Pinpoint the cell where the given text exists, returning its (X, Y) midpoint coordinate. 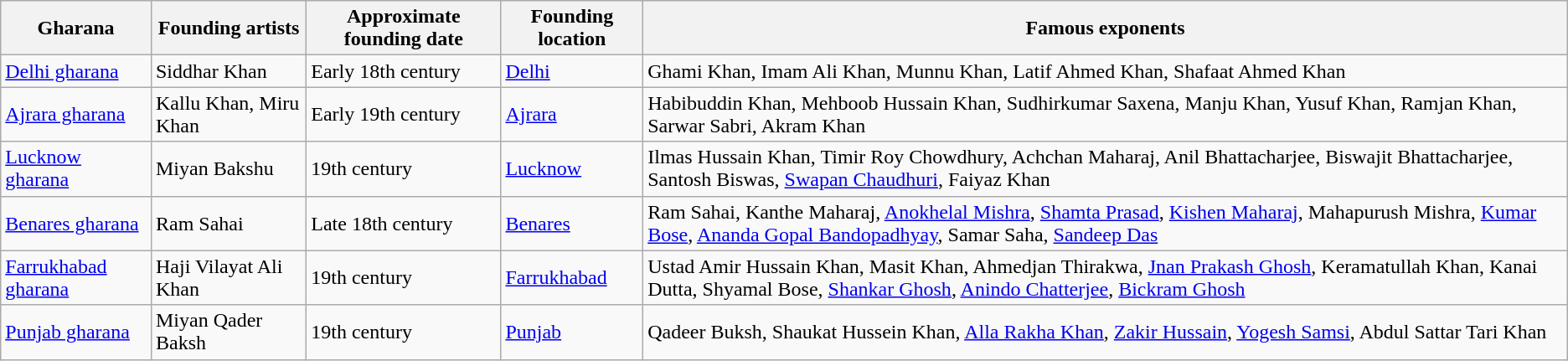
Miyan Qader Baksh (228, 332)
Farrukhabad (572, 278)
Famous exponents (1106, 28)
Ilmas Hussain Khan, Timir Roy Chowdhury, Achchan Maharaj, Anil Bhattacharjee, Biswajit Bhattacharjee, Santosh Biswas, Swapan Chaudhuri, Faiyaz Khan (1106, 169)
Ghami Khan, Imam Ali Khan, Munnu Khan, Latif Ahmed Khan, Shafaat Ahmed Khan (1106, 71)
Gharana (76, 28)
Founding artists (228, 28)
Punjab (572, 332)
Ajrara gharana (76, 114)
Miyan Bakshu (228, 169)
Farrukhabad gharana (76, 278)
Early 19th century (404, 114)
Delhi (572, 71)
Kallu Khan, Miru Khan (228, 114)
Ajrara (572, 114)
Haji Vilayat Ali Khan (228, 278)
Delhi gharana (76, 71)
Founding location (572, 28)
Early 18th century (404, 71)
Benares (572, 223)
Qadeer Buksh, Shaukat Hussein Khan, Alla Rakha Khan, Zakir Hussain, Yogesh Samsi, Abdul Sattar Tari Khan (1106, 332)
Lucknow (572, 169)
Ram Sahai (228, 223)
Punjab gharana (76, 332)
Habibuddin Khan, Mehboob Hussain Khan, Sudhirkumar Saxena, Manju Khan, Yusuf Khan, Ramjan Khan, Sarwar Sabri, Akram Khan (1106, 114)
Siddhar Khan (228, 71)
Late 18th century (404, 223)
Lucknow gharana (76, 169)
Approximate founding date (404, 28)
Benares gharana (76, 223)
